Pinpoint the cell where the given text exists, returning its (X, Y) midpoint coordinate. 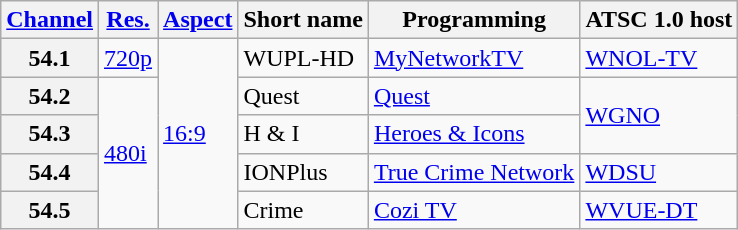
Programming (474, 20)
Short name (303, 20)
54.3 (50, 134)
Res. (128, 20)
Heroes & Icons (474, 134)
WUPL-HD (303, 58)
16:9 (198, 134)
True Crime Network (474, 172)
WVUE-DT (659, 210)
H & I (303, 134)
Cozi TV (474, 210)
Channel (50, 20)
54.5 (50, 210)
MyNetworkTV (474, 58)
IONPlus (303, 172)
480i (128, 153)
54.4 (50, 172)
Crime (303, 210)
WGNO (659, 115)
WDSU (659, 172)
54.1 (50, 58)
ATSC 1.0 host (659, 20)
WNOL-TV (659, 58)
720p (128, 58)
54.2 (50, 96)
Aspect (198, 20)
